Return the [x, y] coordinate for the center point of the cell that contains the specified text.  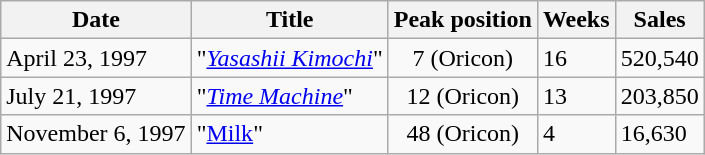
Sales [660, 20]
Title [290, 20]
7 (Oricon) [462, 58]
Peak position [462, 20]
July 21, 1997 [96, 96]
November 6, 1997 [96, 134]
16,630 [660, 134]
48 (Oricon) [462, 134]
520,540 [660, 58]
13 [576, 96]
16 [576, 58]
4 [576, 134]
"Milk" [290, 134]
203,850 [660, 96]
12 (Oricon) [462, 96]
April 23, 1997 [96, 58]
"Time Machine" [290, 96]
Weeks [576, 20]
Date [96, 20]
"Yasashii Kimochi" [290, 58]
